Return the [X, Y] coordinate for the center point of the cell that contains the specified text.  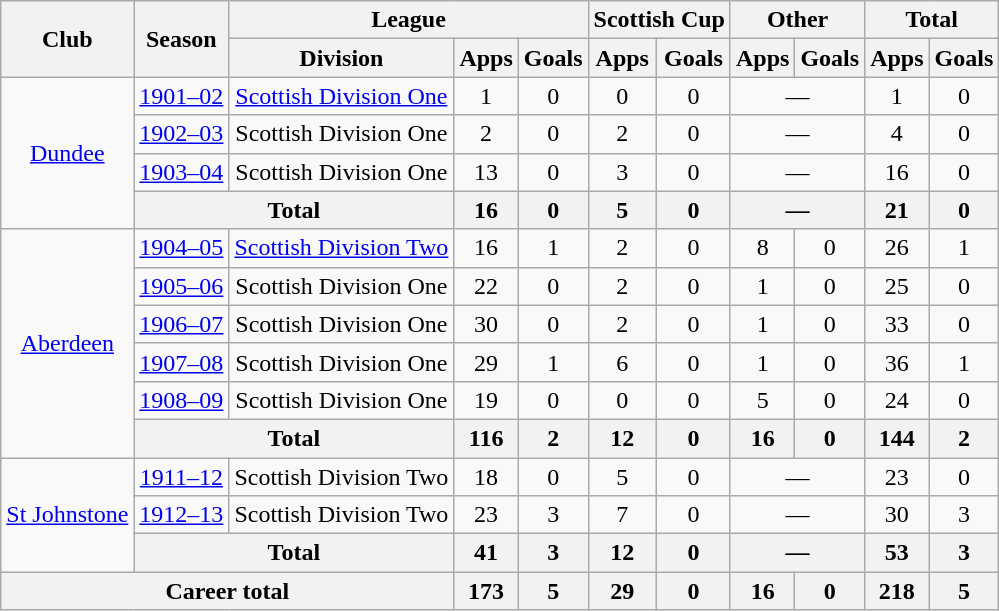
1902–03 [182, 134]
Dundee [68, 153]
53 [897, 553]
Season [182, 39]
41 [486, 553]
7 [622, 515]
18 [486, 477]
1907–08 [182, 362]
Club [68, 39]
1906–07 [182, 324]
144 [897, 438]
1901–02 [182, 96]
6 [622, 362]
1908–09 [182, 400]
173 [486, 591]
4 [897, 134]
1903–04 [182, 172]
Scottish Cup [659, 20]
1911–12 [182, 477]
218 [897, 591]
25 [897, 286]
Division [342, 58]
21 [897, 210]
1904–05 [182, 248]
36 [897, 362]
26 [897, 248]
33 [897, 324]
St Johnstone [68, 515]
116 [486, 438]
Career total [228, 591]
13 [486, 172]
19 [486, 400]
League [408, 20]
24 [897, 400]
22 [486, 286]
Aberdeen [68, 343]
1912–13 [182, 515]
Other [797, 20]
8 [762, 248]
1905–06 [182, 286]
